Return (X, Y) of the center of cell containing provided text 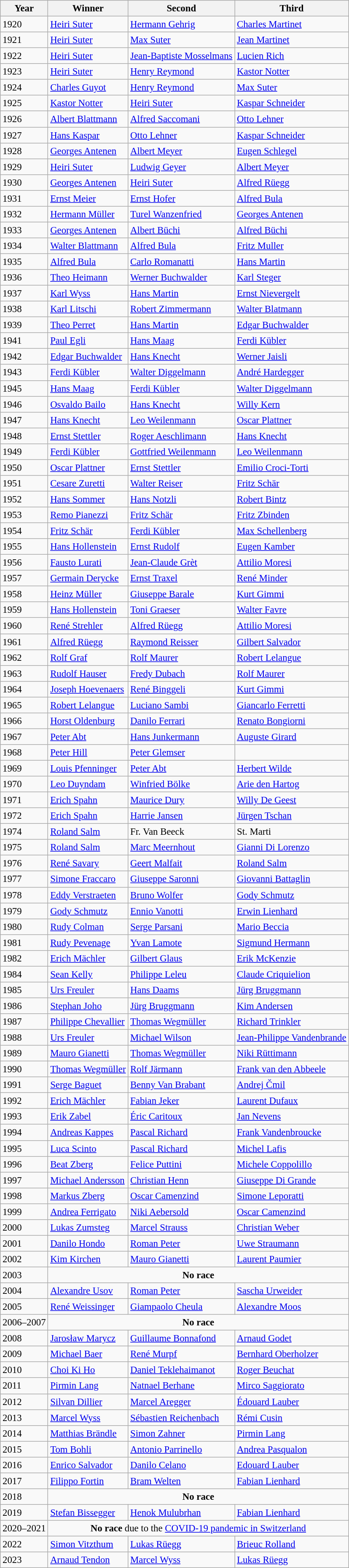
1943 (24, 373)
Michael Wilson (181, 1038)
1938 (24, 309)
Daniel Teklehaimanot (181, 1370)
2003 (24, 1275)
Fr. Van Beeck (181, 832)
1967 (24, 737)
2012 (24, 1402)
René Binggeli (181, 689)
Michael Andersson (88, 1180)
René Murpf (181, 1354)
Cesare Zuretti (88, 483)
2009 (24, 1354)
1954 (24, 531)
1970 (24, 784)
1941 (24, 341)
Winfried Bölke (181, 784)
Giuseppe Saronni (181, 879)
Hermann Gehrig (181, 24)
Antonio Parrinello (181, 1449)
1946 (24, 404)
Guillaume Bonnafond (181, 1338)
Sigmund Hermann (292, 943)
Willy Kern (292, 404)
1927 (24, 135)
Carlo Romanatti (181, 262)
Jarosław Marycz (88, 1338)
Fritz Muller (292, 246)
Gilbert Glaus (181, 959)
Kim Kirchen (88, 1259)
Year (24, 8)
Christian Henn (181, 1180)
1963 (24, 673)
Marc Meernhout (181, 847)
Arnaud Godet (292, 1338)
1997 (24, 1180)
Richard Trinkler (292, 1022)
René Strehler (88, 626)
1972 (24, 816)
Erik Zabel (88, 1117)
Hans Kaspar (88, 135)
Rudy Colman (88, 927)
René Savary (88, 863)
Raymond Reisser (181, 642)
1922 (24, 56)
1920 (24, 24)
Giancarlo Ferretti (292, 705)
Jean-Baptiste Mosselmans (181, 56)
Emilio Croci-Torti (292, 467)
Karl Steger (292, 278)
1945 (24, 388)
1923 (24, 72)
Stephan Joho (88, 1006)
1961 (24, 642)
1948 (24, 436)
Alexandre Moos (292, 1307)
Stefan Bissegger (88, 1512)
Silvan Dillier (88, 1402)
Enrico Salvador (88, 1465)
Rolf Graf (88, 657)
Walter Favre (292, 610)
1977 (24, 879)
1978 (24, 895)
1950 (24, 467)
Alfred Büchi (292, 230)
1921 (24, 40)
Walter Blatmann (292, 309)
Laurent Paumier (292, 1259)
Lukas Zumsteg (88, 1228)
1987 (24, 1022)
2001 (24, 1243)
2016 (24, 1465)
Andrea Ferrigato (88, 1212)
2013 (24, 1418)
Fausto Lurati (88, 563)
Harrie Jansen (181, 816)
2020–2021 (24, 1528)
Second (181, 8)
2015 (24, 1449)
Horst Oldenburg (88, 721)
Hans Notzli (181, 499)
Kim Andersen (292, 1006)
Niki Aebersold (181, 1212)
1934 (24, 246)
1958 (24, 594)
Rolf Järmann (181, 1069)
Roger Beuchat (292, 1370)
1937 (24, 294)
Geert Malfait (181, 863)
Fritz Zbinden (292, 515)
1942 (24, 357)
Giuseppe Di Grande (292, 1180)
Charles Martinet (292, 24)
Rémi Cusin (292, 1418)
Mario Beccia (292, 927)
2002 (24, 1259)
Filippo Fortin (88, 1481)
2005 (24, 1307)
1931 (24, 198)
Arnaud Tendon (88, 1560)
1974 (24, 832)
Danilo Hondo (88, 1243)
1989 (24, 1053)
Tom Bohli (88, 1449)
2011 (24, 1386)
Éric Caritoux (181, 1117)
1964 (24, 689)
Eugen Schlegel (292, 151)
Edouard Lauber (292, 1465)
Simone Leporatti (292, 1196)
Ernst Nievergelt (292, 294)
1956 (24, 563)
Jan Nevens (292, 1117)
Albert Büchi (181, 230)
1979 (24, 911)
Charles Guyot (88, 88)
Giovanni Battaglin (292, 879)
Remo Pianezzi (88, 515)
1932 (24, 214)
1969 (24, 768)
Simone Fraccaro (88, 879)
Felice Puttini (181, 1164)
1952 (24, 499)
Philippe Leleu (181, 974)
Werner Jaisli (292, 357)
Hermann Müller (88, 214)
Michel Lafis (292, 1149)
1996 (24, 1164)
1980 (24, 927)
1988 (24, 1038)
Ernst Rudolf (181, 547)
Andrea Pasqualon (292, 1449)
2018 (24, 1497)
2010 (24, 1370)
1935 (24, 262)
2006–2007 (24, 1322)
1933 (24, 230)
Marcel Strauss (181, 1228)
Natnael Berhane (181, 1386)
Bram Welten (181, 1481)
1998 (24, 1196)
Laurent Dufaux (292, 1101)
Robert Zimmermann (181, 309)
André Hardegger (292, 373)
Frank Vandenbroucke (292, 1133)
Hans Daams (181, 990)
Alfred Saccomani (181, 119)
Jean Martinet (292, 40)
1962 (24, 657)
Ennio Vanotti (181, 911)
1995 (24, 1149)
1955 (24, 547)
1951 (24, 483)
Gottfried Weilenmann (181, 452)
Andreas Kappes (88, 1133)
Theo Perret (88, 325)
Erwin Lienhard (292, 911)
1926 (24, 119)
Walter Blattmann (88, 246)
Eddy Verstraeten (88, 895)
1975 (24, 847)
Michael Baer (88, 1354)
1949 (24, 452)
Sascha Urweider (292, 1291)
Rudy Pevenage (88, 943)
Herbert Wilde (292, 768)
1992 (24, 1101)
1985 (24, 990)
Peter Glemser (181, 753)
Maurice Dury (181, 800)
Osvaldo Bailo (88, 404)
Ernst Traxel (181, 578)
Hans Sommer (88, 499)
Jürgen Tschan (292, 816)
Third (292, 8)
Beat Zberg (88, 1164)
Albert Blattmann (88, 119)
1925 (24, 103)
Simon Zahner (181, 1433)
Toni Graeser (181, 610)
1968 (24, 753)
St. Marti (292, 832)
1953 (24, 515)
Werner Buchwalder (181, 278)
Turel Wanzenfried (181, 214)
Louis Pfenninger (88, 768)
Danilo Ferrari (181, 721)
Sean Kelly (88, 974)
Bruno Wolfer (181, 895)
Lucien Rich (292, 56)
Fabian Jeker (181, 1101)
Germain Derycke (88, 578)
1928 (24, 151)
Philippe Chevallier (88, 1022)
Ernst Hofer (181, 198)
Édouard Lauber (292, 1402)
Giuseppe Barale (181, 594)
1966 (24, 721)
1929 (24, 167)
Serge Parsani (181, 927)
Alexandre Usov (88, 1291)
1936 (24, 278)
No race due to the COVID-19 pandemic in Switzerland (198, 1528)
2017 (24, 1481)
1999 (24, 1212)
Auguste Girard (292, 737)
1930 (24, 182)
Mirco Saggiorato (292, 1386)
1994 (24, 1133)
1990 (24, 1069)
Uwe Straumann (292, 1243)
Gilbert Salvador (292, 642)
2000 (24, 1228)
Luca Scinto (88, 1149)
1976 (24, 863)
Peter Hill (88, 753)
Benny Van Brabant (181, 1085)
Gianni Di Lorenzo (292, 847)
2014 (24, 1433)
Roger Aeschlimann (181, 436)
Sébastien Reichenbach (181, 1418)
Erik McKenzie (292, 959)
Rudolf Hauser (88, 673)
1991 (24, 1085)
Brieuc Rolland (292, 1544)
Karl Wyss (88, 294)
Theo Heimann (88, 278)
1981 (24, 943)
1971 (24, 800)
Henok Mulubrhan (181, 1512)
1960 (24, 626)
Arie den Hartog (292, 784)
1993 (24, 1117)
2022 (24, 1544)
Hans Junkermann (181, 737)
René Minder (292, 578)
2023 (24, 1560)
2004 (24, 1291)
Willy De Geest (292, 800)
1947 (24, 420)
Marcel Aregger (181, 1402)
Joseph Hoevenaers (88, 689)
Luciano Sambi (181, 705)
1924 (24, 88)
Leo Duyndam (88, 784)
1959 (24, 610)
Robert Bintz (292, 499)
1986 (24, 1006)
1984 (24, 974)
Niki Rüttimann (292, 1053)
Michele Coppolillo (292, 1164)
Ludwig Geyer (181, 167)
Choi Ki Ho (88, 1370)
Jean-Philippe Vandenbrande (292, 1038)
Andrej Čmil (292, 1085)
Christian Weber (292, 1228)
Matthias Brändle (88, 1433)
Danilo Celano (181, 1465)
Max Schellenberg (292, 531)
1982 (24, 959)
Winner (88, 8)
Fredy Dubach (181, 673)
Paul Egli (88, 341)
Ernst Meier (88, 198)
Bernhard Oberholzer (292, 1354)
Yvan Lamote (181, 943)
Serge Baguet (88, 1085)
Karl Litschi (88, 309)
Markus Zberg (88, 1196)
Walter Reiser (181, 483)
1965 (24, 705)
Renato Bongiorni (292, 721)
2008 (24, 1338)
Eugen Kamber (292, 547)
René Weissinger (88, 1307)
Jean-Claude Grèt (181, 563)
Frank van den Abbeele (292, 1069)
2019 (24, 1512)
Giampaolo Cheula (181, 1307)
Heinz Müller (88, 594)
Simon Vitzthum (88, 1544)
1939 (24, 325)
1957 (24, 578)
Claude Criquielion (292, 974)
